Extract the [x, y] coordinate from the center of the cell holding the provided text.  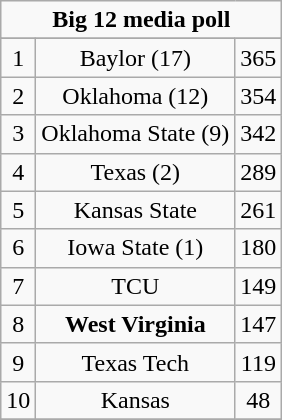
6 [18, 248]
1 [18, 58]
8 [18, 324]
2 [18, 96]
Kansas State [136, 210]
365 [258, 58]
7 [18, 286]
Texas (2) [136, 172]
9 [18, 362]
TCU [136, 286]
119 [258, 362]
180 [258, 248]
Big 12 media poll [142, 20]
261 [258, 210]
Iowa State (1) [136, 248]
147 [258, 324]
342 [258, 134]
4 [18, 172]
Oklahoma State (9) [136, 134]
Oklahoma (12) [136, 96]
354 [258, 96]
48 [258, 400]
149 [258, 286]
5 [18, 210]
West Virginia [136, 324]
Baylor (17) [136, 58]
10 [18, 400]
3 [18, 134]
289 [258, 172]
Kansas [136, 400]
Texas Tech [136, 362]
